From the cell containing the given text, extract its center point as [X, Y] coordinate. 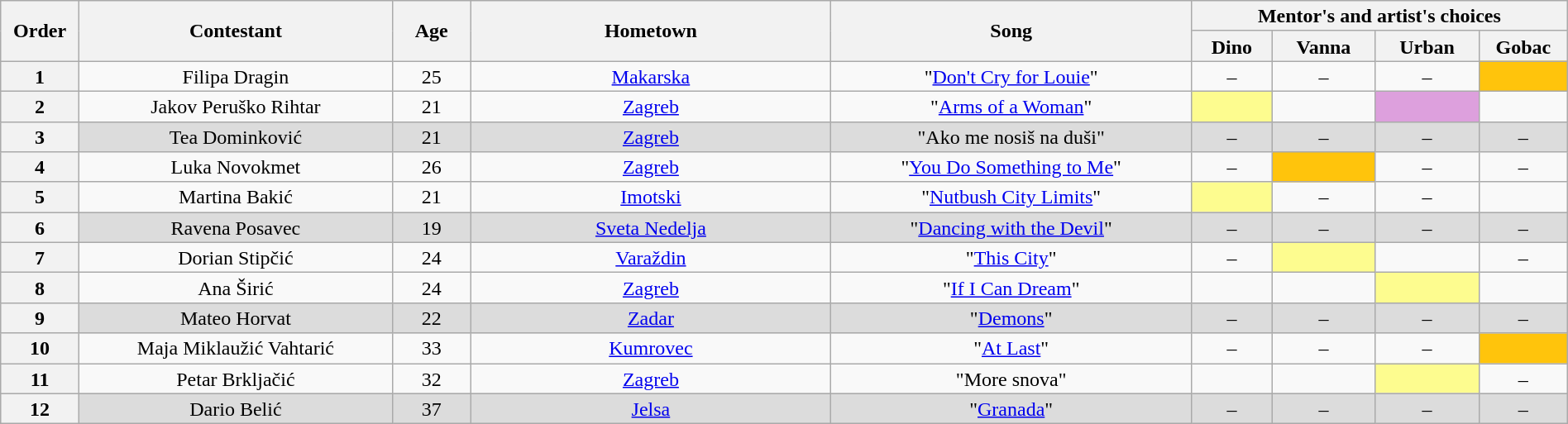
Ravena Posavec [235, 228]
Dorian Stipčić [235, 258]
3 [40, 137]
"Arms of a Woman" [1011, 106]
4 [40, 167]
7 [40, 258]
6 [40, 228]
Jelsa [651, 408]
Dino [1232, 46]
Petar Brkljačić [235, 379]
Zadar [651, 317]
"You Do Something to Me" [1011, 167]
Song [1011, 31]
Vanna [1323, 46]
Urban [1427, 46]
1 [40, 76]
Age [432, 31]
Ana Širić [235, 288]
"Ako me nosiš na duši" [1011, 137]
11 [40, 379]
Gobac [1523, 46]
"Dancing with the Devil" [1011, 228]
"If I Can Dream" [1011, 288]
Imotski [651, 197]
"At Last" [1011, 349]
12 [40, 408]
Dario Belić [235, 408]
Mateo Horvat [235, 317]
19 [432, 228]
37 [432, 408]
26 [432, 167]
"Don't Cry for Louie" [1011, 76]
Jakov Peruško Rihtar [235, 106]
"Nutbush City Limits" [1011, 197]
33 [432, 349]
9 [40, 317]
Makarska [651, 76]
Order [40, 31]
Luka Novokmet [235, 167]
8 [40, 288]
Sveta Nedelja [651, 228]
10 [40, 349]
Martina Bakić [235, 197]
2 [40, 106]
32 [432, 379]
Varaždin [651, 258]
25 [432, 76]
Mentor's and artist's choices [1379, 17]
Filipa Dragin [235, 76]
Kumrovec [651, 349]
5 [40, 197]
Maja Miklaužić Vahtarić [235, 349]
Contestant [235, 31]
Tea Dominković [235, 137]
22 [432, 317]
"More snova" [1011, 379]
"This City" [1011, 258]
Hometown [651, 31]
"Granada" [1011, 408]
"Demons" [1011, 317]
